Identify which cell holds the provided text, then report its [x, y] central coordinate. 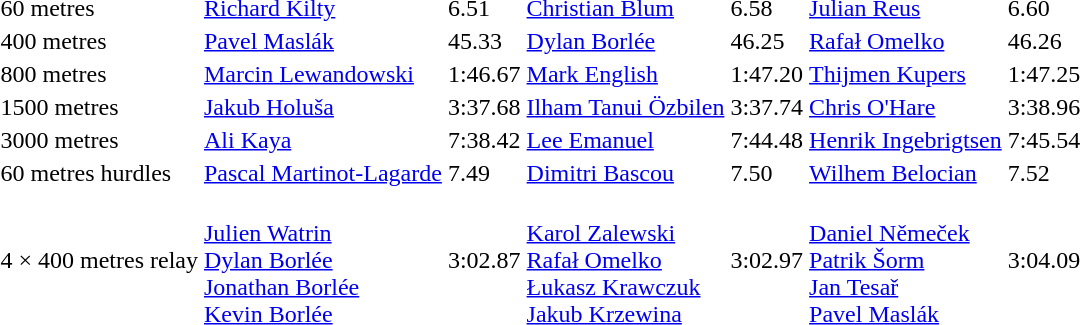
1:47.20 [767, 74]
7:44.48 [767, 140]
7:38.42 [484, 140]
45.33 [484, 41]
3:37.68 [484, 107]
Dylan Borlée [626, 41]
3:37.74 [767, 107]
Henrik Ingebrigtsen [906, 140]
Lee Emanuel [626, 140]
Rafał Omelko [906, 41]
Thijmen Kupers [906, 74]
7.50 [767, 173]
Chris O'Hare [906, 107]
46.25 [767, 41]
7.49 [484, 173]
Jakub Holuša [322, 107]
Marcin Lewandowski [322, 74]
Wilhem Belocian [906, 173]
Pavel Maslák [322, 41]
Ilham Tanui Özbilen [626, 107]
Dimitri Bascou [626, 173]
Mark English [626, 74]
1:46.67 [484, 74]
Ali Kaya [322, 140]
Pascal Martinot-Lagarde [322, 173]
